Pinpoint the cell where the given text exists, returning its (X, Y) midpoint coordinate. 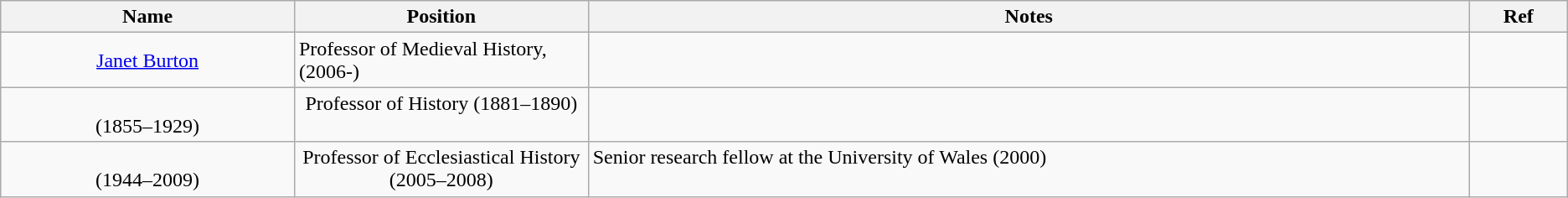
Senior research fellow at the University of Wales (2000) (1029, 169)
Ref (1518, 17)
Professor of Medieval History, (2006-) (441, 60)
Name (147, 17)
Professor of History (1881–1890) (441, 114)
(1944–2009) (147, 169)
(1855–1929) (147, 114)
Notes (1029, 17)
Professor of Ecclesiastical History (2005–2008) (441, 169)
Janet Burton (147, 60)
Position (441, 17)
